Locate the cell with the specified text and output its (x, y) center coordinate. 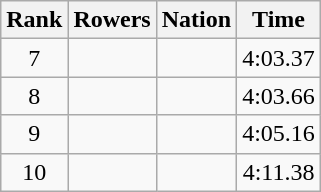
Rank (34, 20)
4:03.37 (279, 58)
9 (34, 134)
4:11.38 (279, 172)
4:03.66 (279, 96)
Nation (196, 20)
10 (34, 172)
7 (34, 58)
Time (279, 20)
Rowers (112, 20)
4:05.16 (279, 134)
8 (34, 96)
